Detect which cell encompasses the target text, then output its [x, y] center coordinate. 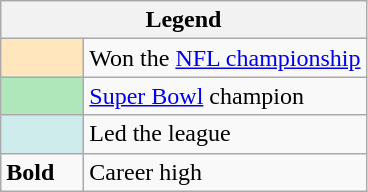
Led the league [225, 134]
Legend [184, 20]
Won the NFL championship [225, 58]
Bold [42, 172]
Super Bowl champion [225, 96]
Career high [225, 172]
